From the cell containing the given text, extract its center point as (X, Y) coordinate. 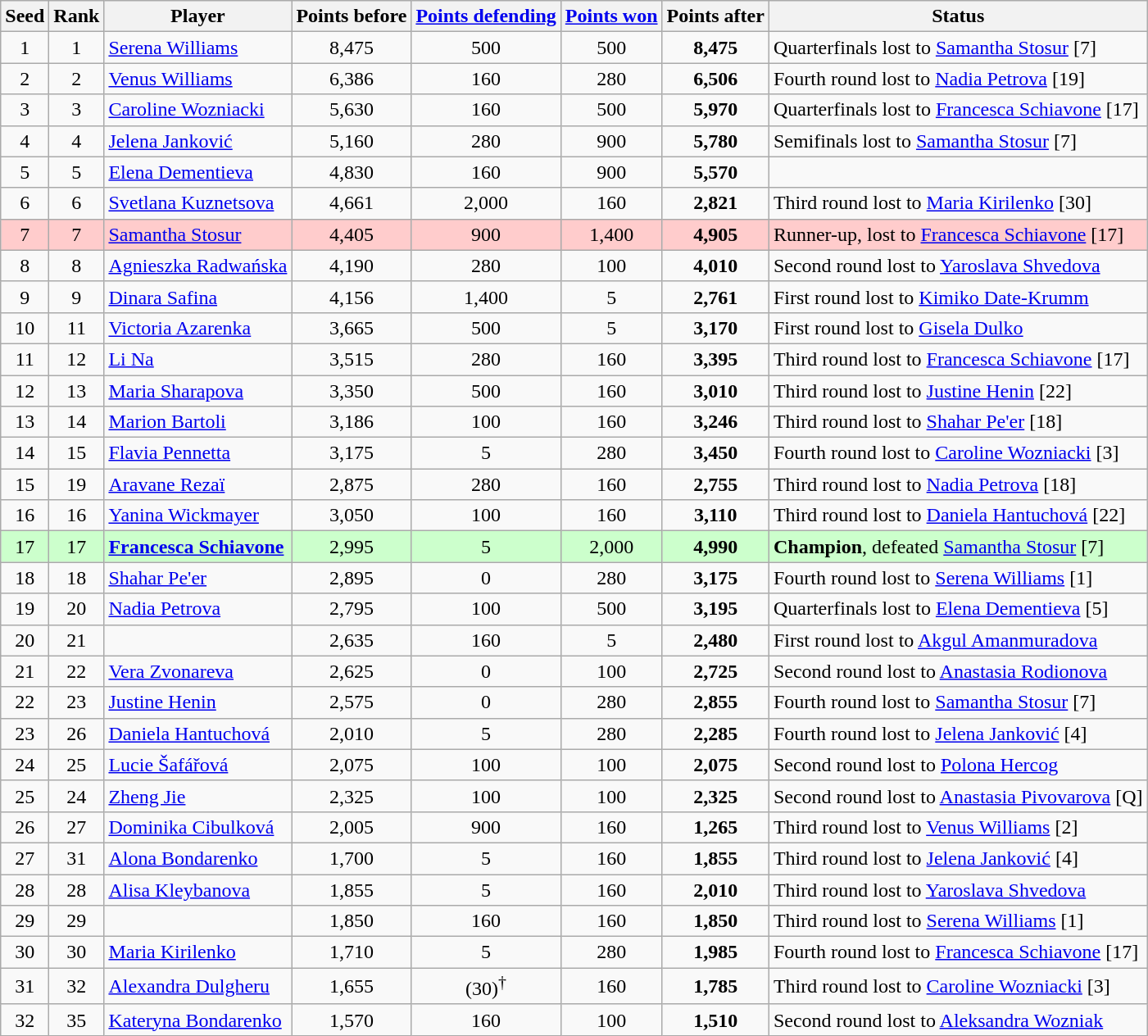
Agnieszka Radwańska (198, 266)
1,785 (715, 987)
6,386 (352, 79)
2,895 (352, 578)
1,700 (352, 858)
3,350 (352, 391)
1,655 (352, 987)
Third round lost to Nadia Petrova [18] (958, 484)
4,905 (715, 234)
Runner-up, lost to Francesca Schiavone [17] (958, 234)
Daniela Hantuchová (198, 734)
Second round lost to Anastasia Pivovarova [Q] (958, 796)
5,570 (715, 172)
Venus Williams (198, 79)
Fourth round lost to Caroline Wozniacki [3] (958, 453)
Fourth round lost to Serena Williams [1] (958, 578)
Justine Henin (198, 702)
Dinara Safina (198, 297)
6,506 (715, 79)
2,755 (715, 484)
Alisa Kleybanova (198, 889)
2,725 (715, 671)
1,570 (352, 1020)
Caroline Wozniacki (198, 110)
3,050 (352, 516)
Player (198, 16)
Francesca Schiavone (198, 547)
3,450 (715, 453)
Victoria Azarenka (198, 328)
Kateryna Bondarenko (198, 1020)
Third round lost to Venus Williams [2] (958, 827)
Aravane Rezaï (198, 484)
Zheng Jie (198, 796)
4,156 (352, 297)
Quarterfinals lost to Samantha Stosur [7] (958, 48)
2,625 (352, 671)
2,635 (352, 640)
Second round lost to Anastasia Rodionova (958, 671)
Nadia Petrova (198, 609)
Fourth round lost to Francesca Schiavone [17] (958, 952)
Lucie Šafářová (198, 765)
First round lost to Akgul Amanmuradova (958, 640)
Fourth round lost to Jelena Janković [4] (958, 734)
Svetlana Kuznetsova (198, 203)
2,855 (715, 702)
2,005 (352, 827)
Second round lost to Polona Hercog (958, 765)
Rank (77, 16)
Champion, defeated Samantha Stosur [7] (958, 547)
Second round lost to Yaroslava Shvedova (958, 266)
Fourth round lost to Samantha Stosur [7] (958, 702)
Second round lost to Aleksandra Wozniak (958, 1020)
Third round lost to Justine Henin [22] (958, 391)
Alona Bondarenko (198, 858)
2,480 (715, 640)
10 (25, 328)
Third round lost to Francesca Schiavone [17] (958, 359)
Third round lost to Shahar Pe'er [18] (958, 422)
35 (77, 1020)
2,875 (352, 484)
Fourth round lost to Nadia Petrova [19] (958, 79)
(30)† (486, 987)
Maria Kirilenko (198, 952)
Alexandra Dulgheru (198, 987)
Points defending (486, 16)
5,630 (352, 110)
Flavia Pennetta (198, 453)
2,795 (352, 609)
3,170 (715, 328)
4,190 (352, 266)
1,510 (715, 1020)
Serena Williams (198, 48)
3,186 (352, 422)
4,830 (352, 172)
Points after (715, 16)
Li Na (198, 359)
Quarterfinals lost to Francesca Schiavone [17] (958, 110)
Shahar Pe'er (198, 578)
2,821 (715, 203)
Third round lost to Daniela Hantuchová [22] (958, 516)
3,246 (715, 422)
Dominika Cibulková (198, 827)
Third round lost to Caroline Wozniacki [3] (958, 987)
1,265 (715, 827)
First round lost to Gisela Dulko (958, 328)
Jelena Janković (198, 141)
5,780 (715, 141)
4,661 (352, 203)
2,285 (715, 734)
4,405 (352, 234)
3,110 (715, 516)
2,995 (352, 547)
Status (958, 16)
2,575 (352, 702)
3,395 (715, 359)
Samantha Stosur (198, 234)
Maria Sharapova (198, 391)
Third round lost to Serena Williams [1] (958, 921)
3,515 (352, 359)
Third round lost to Maria Kirilenko [30] (958, 203)
Seed (25, 16)
1,985 (715, 952)
Third round lost to Jelena Janković [4] (958, 858)
4,990 (715, 547)
Vera Zvonareva (198, 671)
3,010 (715, 391)
Points before (352, 16)
4,010 (715, 266)
3,665 (352, 328)
5,970 (715, 110)
Quarterfinals lost to Elena Dementieva [5] (958, 609)
Elena Dementieva (198, 172)
Semifinals lost to Samantha Stosur [7] (958, 141)
First round lost to Kimiko Date-Krumm (958, 297)
5,160 (352, 141)
Third round lost to Yaroslava Shvedova (958, 889)
Points won (611, 16)
2,761 (715, 297)
1,710 (352, 952)
Yanina Wickmayer (198, 516)
Marion Bartoli (198, 422)
3,195 (715, 609)
